Output the [x, y] coordinate of the center of the cell containing the given text.  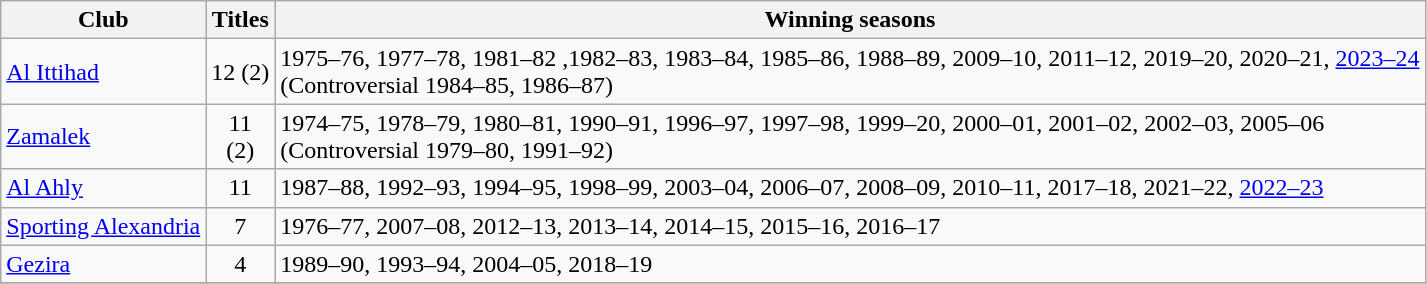
1975–76, 1977–78, 1981–82 ,1982–83, 1983–84, 1985–86, 1988–89, 2009–10, 2011–12, 2019–20, 2020–21, 2023–24(Controversial 1984–85, 1986–87) [850, 72]
Zamalek [104, 136]
11 [240, 188]
4 [240, 264]
1989–90, 1993–94, 2004–05, 2018–19 [850, 264]
Winning seasons [850, 20]
7 [240, 226]
1987–88, 1992–93, 1994–95, 1998–99, 2003–04, 2006–07, 2008–09, 2010–11, 2017–18, 2021–22, 2022–23 [850, 188]
11(2) [240, 136]
Sporting Alexandria [104, 226]
1976–77, 2007–08, 2012–13, 2013–14, 2014–15, 2015–16, 2016–17 [850, 226]
Al Ahly [104, 188]
Gezira [104, 264]
Titles [240, 20]
12 (2) [240, 72]
Club [104, 20]
1974–75, 1978–79, 1980–81, 1990–91, 1996–97, 1997–98, 1999–20, 2000–01, 2001–02, 2002–03, 2005–06(Controversial 1979–80, 1991–92) [850, 136]
Al Ittihad [104, 72]
